Detect which cell encompasses the target text, then output its (X, Y) center coordinate. 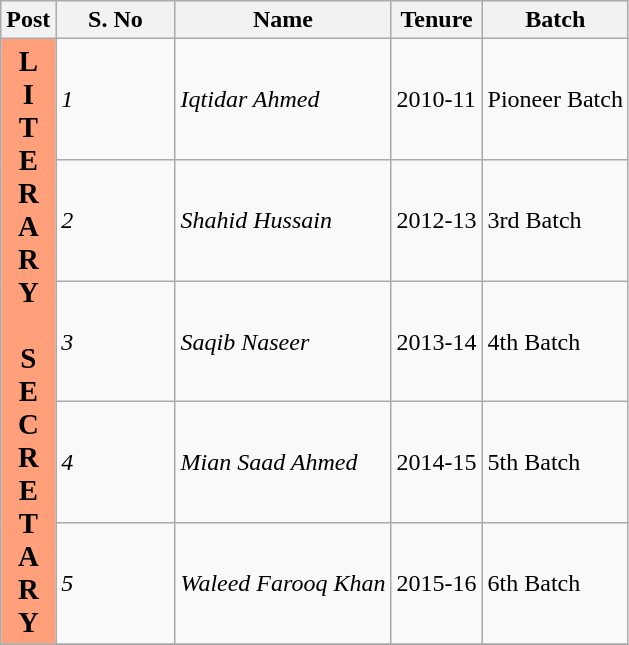
Waleed Farooq Khan (283, 584)
3rd Batch (555, 220)
Saqib Naseer (283, 342)
3 (116, 342)
Tenure (436, 20)
Name (283, 20)
4th Batch (555, 342)
5th Batch (555, 462)
2014-15 (436, 462)
1 (116, 100)
LITERARY SECRETARY (28, 342)
6th Batch (555, 584)
4 (116, 462)
2012-13 (436, 220)
Pioneer Batch (555, 100)
Batch (555, 20)
Shahid Hussain (283, 220)
S. No (116, 20)
2010-11 (436, 100)
Mian Saad Ahmed (283, 462)
Post (28, 20)
Iqtidar Ahmed (283, 100)
5 (116, 584)
2 (116, 220)
2015-16 (436, 584)
2013-14 (436, 342)
